Return the (x, y) coordinate for the center point of the cell that contains the specified text.  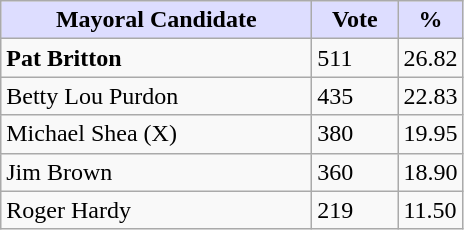
Vote (355, 20)
Jim Brown (156, 172)
435 (355, 96)
219 (355, 210)
511 (355, 58)
Mayoral Candidate (156, 20)
380 (355, 134)
19.95 (430, 134)
18.90 (430, 172)
Michael Shea (X) (156, 134)
26.82 (430, 58)
% (430, 20)
360 (355, 172)
Pat Britton (156, 58)
Betty Lou Purdon (156, 96)
22.83 (430, 96)
11.50 (430, 210)
Roger Hardy (156, 210)
